From the cell containing the given text, extract its center point as (x, y) coordinate. 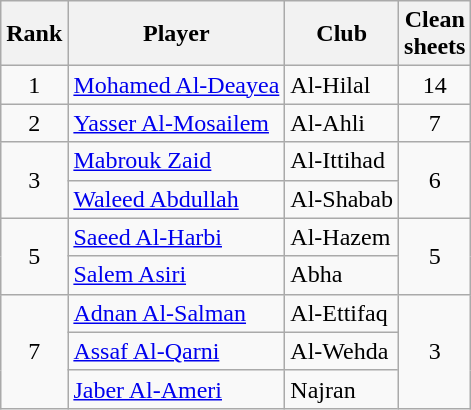
Yasser Al-Mosailem (176, 123)
Mabrouk Zaid (176, 161)
Club (342, 34)
2 (34, 123)
Saeed Al-Harbi (176, 237)
Al-Wehda (342, 351)
Salem Asiri (176, 275)
Player (176, 34)
Abha (342, 275)
Al-Ittihad (342, 161)
Mohamed Al-Deayea (176, 85)
Al-Hazem (342, 237)
Al-Ettifaq (342, 313)
14 (435, 85)
1 (34, 85)
Adnan Al-Salman (176, 313)
Assaf Al-Qarni (176, 351)
Al-Hilal (342, 85)
Waleed Abdullah (176, 199)
6 (435, 180)
Rank (34, 34)
Cleansheets (435, 34)
Jaber Al-Ameri (176, 389)
Al-Shabab (342, 199)
Al-Ahli (342, 123)
Najran (342, 389)
